Provide the [X, Y] coordinate of the cell's center where the given text is located.  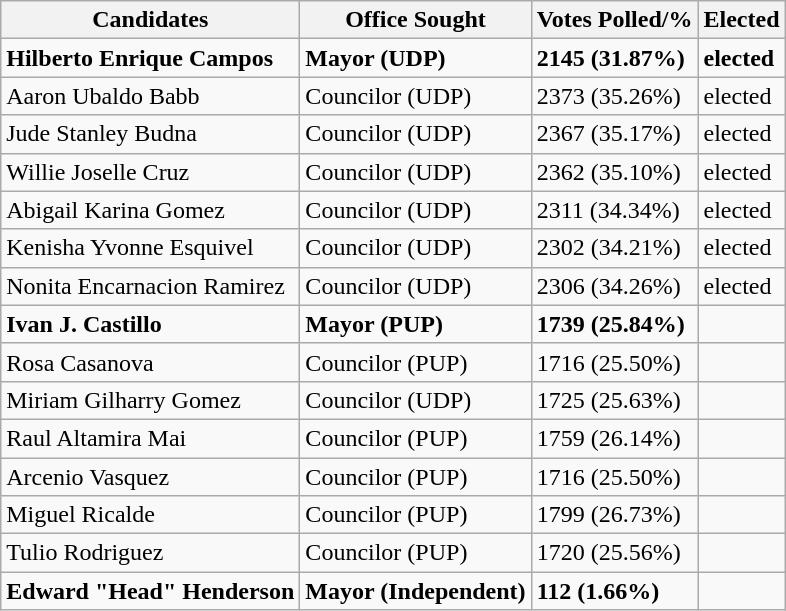
2367 (35.17%) [614, 134]
1739 (25.84%) [614, 324]
112 (1.66%) [614, 591]
2302 (34.21%) [614, 248]
Arcenio Vasquez [150, 477]
2311 (34.34%) [614, 210]
Elected [742, 20]
1725 (25.63%) [614, 400]
Willie Joselle Cruz [150, 172]
2306 (34.26%) [614, 286]
Mayor (UDP) [416, 58]
Ivan J. Castillo [150, 324]
Kenisha Yvonne Esquivel [150, 248]
Rosa Casanova [150, 362]
Jude Stanley Budna [150, 134]
Nonita Encarnacion Ramirez [150, 286]
Hilberto Enrique Campos [150, 58]
Tulio Rodriguez [150, 553]
2145 (31.87%) [614, 58]
Abigail Karina Gomez [150, 210]
2373 (35.26%) [614, 96]
Edward "Head" Henderson [150, 591]
Office Sought [416, 20]
Mayor (PUP) [416, 324]
Votes Polled/% [614, 20]
2362 (35.10%) [614, 172]
1720 (25.56%) [614, 553]
Candidates [150, 20]
Raul Altamira Mai [150, 438]
Miriam Gilharry Gomez [150, 400]
Mayor (Independent) [416, 591]
Miguel Ricalde [150, 515]
1799 (26.73%) [614, 515]
Aaron Ubaldo Babb [150, 96]
1759 (26.14%) [614, 438]
